Find where the given text appears and provide that cell's center as [X, Y] coordinate. 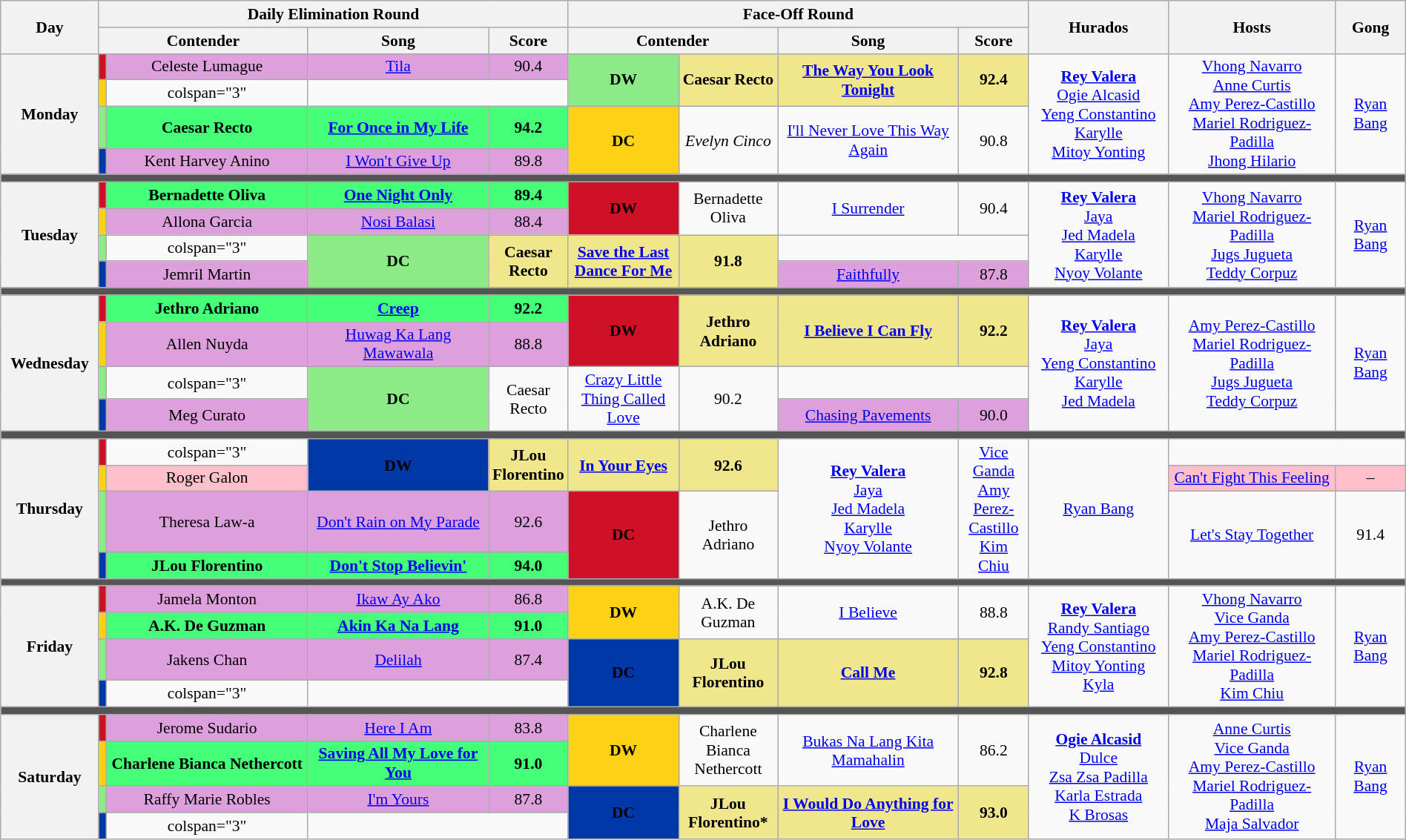
JLou Florentino* [728, 813]
83.8 [528, 728]
I Would Do Anything for Love [868, 813]
Vhong NavarroVice GandaAmy Perez-CastilloMariel Rodriguez-PadillaKim Chiu [1252, 646]
Friday [50, 646]
Save the Last Dance For Me [623, 261]
Nosi Balasi [398, 222]
Faithfully [868, 275]
88.4 [528, 222]
Theresa Law-a [206, 522]
Akin Ka Na Lang [398, 626]
I Believe [868, 612]
87.4 [528, 660]
Face-Off Round [798, 14]
Wednesday [50, 363]
90.0 [994, 415]
Allona Garcia [206, 222]
In Your Eyes [623, 466]
Day [50, 27]
Ogie AlcasidDulceZsa Zsa PadillaKarla EstradaK Brosas [1098, 777]
Jamela Monton [206, 600]
94.2 [528, 128]
Rey ValeraOgie AlcasidYeng ConstantinoKarylleMitoy Yonting [1098, 114]
Vice GandaAmy Perez-CastilloKim Chiu [994, 509]
I Believe I Can Fly [868, 331]
Roger Galon [206, 478]
Ikaw Ay Ako [398, 600]
Gong [1370, 27]
92.8 [994, 673]
89.4 [528, 196]
89.8 [528, 162]
91.8 [728, 261]
Jemril Martin [206, 275]
The Way You Look Tonight [868, 80]
Let's Stay Together [1252, 535]
Can't Fight This Feeling [1252, 478]
Jakens Chan [206, 660]
Huwag Ka Lang Mawawala [398, 344]
Tuesday [50, 235]
Evelyn Cinco [728, 141]
Tila [398, 67]
Bukas Na Lang Kita Mamahalin [868, 750]
Rey ValeraJayaYeng ConstantinoKarylleJed Madela [1098, 363]
93.0 [994, 813]
Chasing Pavements [868, 415]
Saving All My Love for You [398, 764]
Hosts [1252, 27]
Jerome Sudario [206, 728]
I Surrender [868, 209]
Hurados [1098, 27]
Vhong NavarroAnne CurtisAmy Perez-CastilloMariel Rodriguez-PadillaJhong Hilario [1252, 114]
90.8 [994, 141]
90.2 [728, 399]
Anne CurtisVice GandaAmy Perez-CastilloMariel Rodriguez-PadillaMaja Salvador [1252, 777]
Don't Rain on My Parade [398, 522]
86.2 [994, 750]
I'll Never Love This Way Again [868, 141]
Don't Stop Believin' [398, 566]
Rey ValeraRandy SantiagoYeng ConstantinoMitoy YontingKyla [1098, 646]
Crazy Little Thing Called Love [623, 399]
Celeste Lumague [206, 67]
91.4 [1370, 535]
Creep [398, 308]
For Once in My Life [398, 128]
Raffy Marie Robles [206, 800]
Saturday [50, 777]
Call Me [868, 673]
Thursday [50, 509]
– [1370, 478]
Meg Curato [206, 415]
Delilah [398, 660]
94.0 [528, 566]
I Won't Give Up [398, 162]
I'm Yours [398, 800]
92.4 [994, 80]
One Night Only [398, 196]
Kent Harvey Anino [206, 162]
Vhong NavarroMariel Rodriguez-PadillaJugs JuguetaTeddy Corpuz [1252, 235]
86.8 [528, 600]
Allen Nuyda [206, 344]
Monday [50, 114]
Amy Perez-CastilloMariel Rodriguez-PadillaJugs JuguetaTeddy Corpuz [1252, 363]
Daily Elimination Round [334, 14]
Here I Am [398, 728]
